Find where the given text appears and provide that cell's center as (x, y) coordinate. 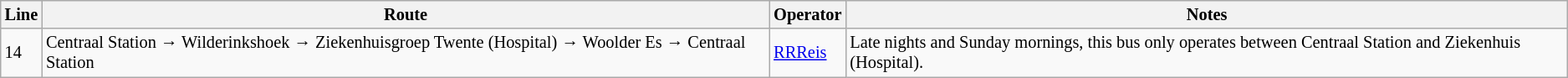
14 (22, 53)
Line (22, 14)
Notes (1206, 14)
Late nights and Sunday mornings, this bus only operates between Centraal Station and Ziekenhuis (Hospital). (1206, 53)
RRReis (808, 53)
Route (406, 14)
Operator (808, 14)
Centraal Station → Wilderinkshoek → Ziekenhuisgroep Twente (Hospital) → Woolder Es → Centraal Station (406, 53)
